Identify which cell holds the provided text, then report its [X, Y] central coordinate. 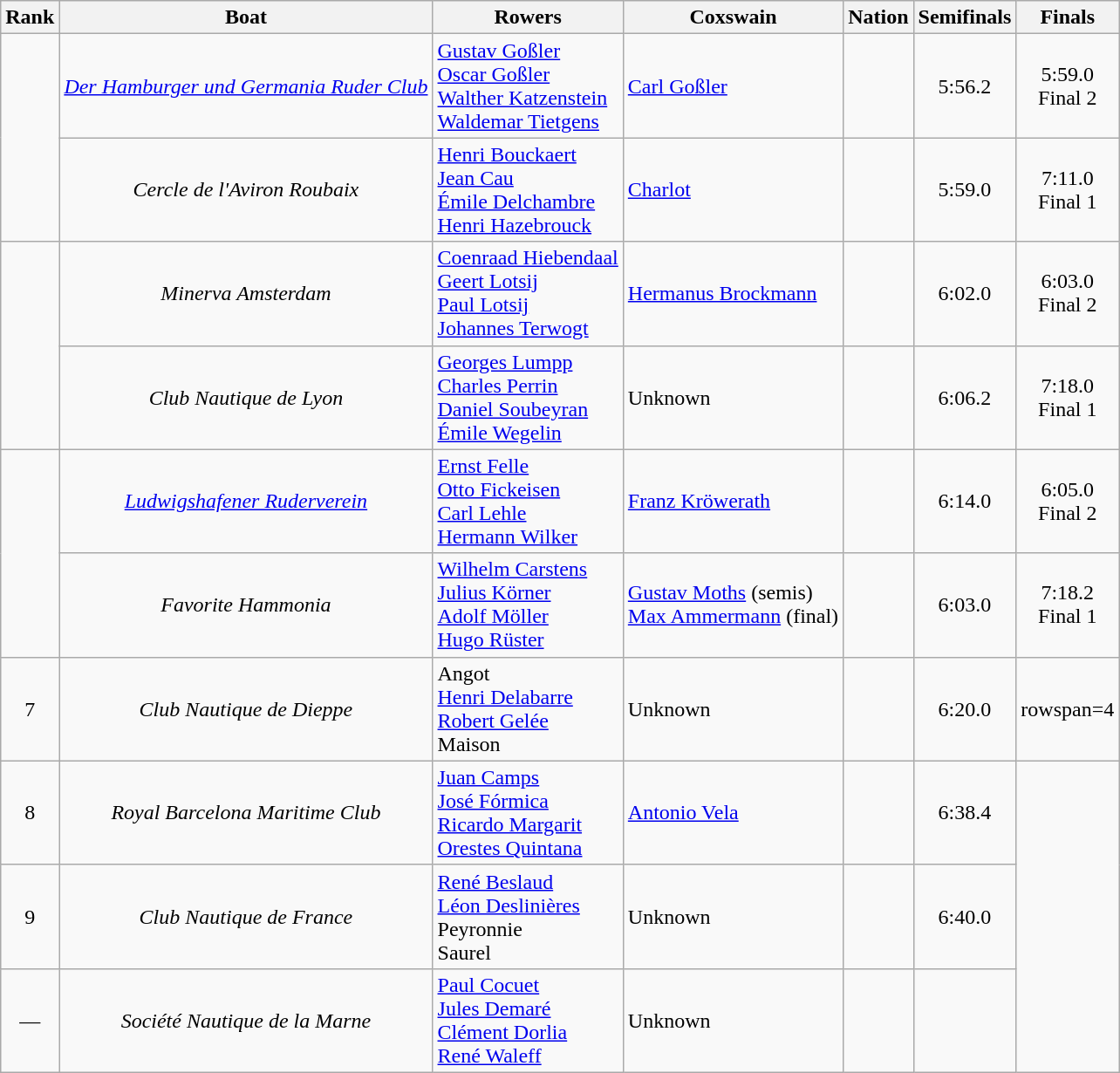
Gustav Moths (semis)Max Ammermann (final) [733, 605]
5:59.0 [965, 190]
rowspan=4 [1068, 708]
Hermanus Brockmann [733, 293]
Semifinals [965, 17]
Charlot [733, 190]
7:11.0Final 1 [1068, 190]
6:03.0Final 2 [1068, 293]
6:03.0 [965, 605]
Der Hamburger und Germania Ruder Club [246, 85]
5:59.0Final 2 [1068, 85]
6:20.0 [965, 708]
Ludwigshafener Ruderverein [246, 501]
Favorite Hammonia [246, 605]
6:02.0 [965, 293]
7 [30, 708]
Juan Camps José Fórmica Ricardo Margarit Orestes Quintana [528, 813]
Cercle de l'Aviron Roubaix [246, 190]
Wilhelm Carstens Julius Körner Adolf Möller Hugo Rüster [528, 605]
Rowers [528, 17]
9 [30, 916]
6:38.4 [965, 813]
6:06.2 [965, 398]
8 [30, 813]
Boat [246, 17]
6:40.0 [965, 916]
Georges Lumpp Charles Perrin Daniel Soubeyran Émile Wegelin [528, 398]
Club Nautique de France [246, 916]
6:14.0 [965, 501]
Finals [1068, 17]
Gustav Goßler Oscar Goßler Walther Katzenstein Waldemar Tietgens [528, 85]
Minerva Amsterdam [246, 293]
Coenraad Hiebendaal Geert Lotsij Paul Lotsij Johannes Terwogt [528, 293]
— [30, 1021]
7:18.0Final 1 [1068, 398]
Club Nautique de Lyon [246, 398]
Paul Cocuet Jules Demaré Clément Dorlia René Waleff [528, 1021]
Société Nautique de la Marne [246, 1021]
Coxswain [733, 17]
Ernst Felle Otto Fickeisen Carl Lehle Hermann Wilker [528, 501]
Club Nautique de Dieppe [246, 708]
7:18.2Final 1 [1068, 605]
Rank [30, 17]
René Beslaud Léon Deslinières Peyronnie Saurel [528, 916]
Franz Kröwerath [733, 501]
5:56.2 [965, 85]
Royal Barcelona Maritime Club [246, 813]
Angot Henri DelabarreRobert GeléeMaison [528, 708]
Carl Goßler [733, 85]
Henri Bouckaert Jean Cau Émile Delchambre Henri Hazebrouck [528, 190]
6:05.0Final 2 [1068, 501]
Nation [878, 17]
Antonio Vela [733, 813]
